Provide the (X, Y) coordinate of the cell's center where the given text is located.  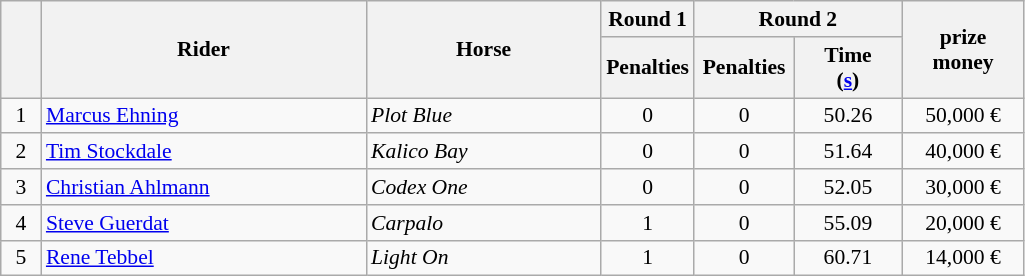
14,000 € (964, 258)
20,000 € (964, 223)
55.09 (848, 223)
4 (21, 223)
Steve Guerdat (204, 223)
Round 1 (648, 19)
prizemoney (964, 50)
Horse (484, 50)
Carpalo (484, 223)
Time(s) (848, 68)
Marcus Ehning (204, 116)
Kalico Bay (484, 152)
50.26 (848, 116)
3 (21, 187)
Christian Ahlmann (204, 187)
Round 2 (798, 19)
Light On (484, 258)
30,000 € (964, 187)
Codex One (484, 187)
51.64 (848, 152)
40,000 € (964, 152)
50,000 € (964, 116)
Tim Stockdale (204, 152)
52.05 (848, 187)
60.71 (848, 258)
Plot Blue (484, 116)
5 (21, 258)
Rene Tebbel (204, 258)
2 (21, 152)
Rider (204, 50)
